Return the [X, Y] coordinate for the center point of the cell that contains the specified text.  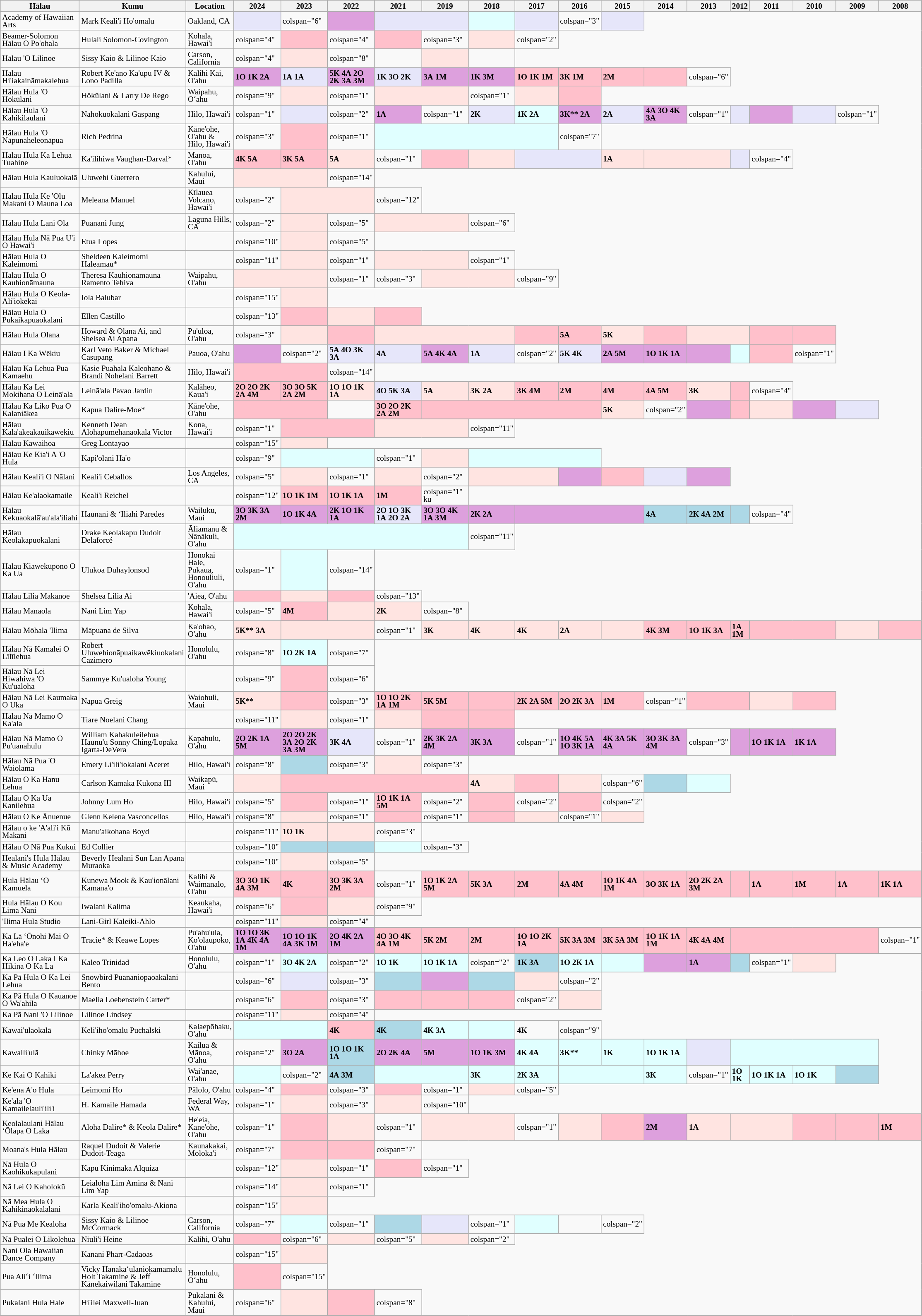
Kapi'olani Ha'o [133, 458]
Aloha Dalire* & Keola Dalire* [133, 1127]
Hālau O Nā Pua Kukui [40, 847]
1K 2A [537, 114]
2O 4K 2A 1M [351, 940]
Hālau Nā Mamo O Pu'uanahulu [40, 742]
Wai'anae, O'ahu [209, 1075]
Rich Pedrina [133, 137]
Location [209, 6]
Kasie Puahala Kaleohano & Brandi Nohelani Barrett [133, 372]
5K 3A [492, 884]
Sammye Ku'ualoha Young [133, 678]
Hālau Keolakapuokalani [40, 537]
Hālau Ka Lei Mokihana O Leinā'ala [40, 391]
4A 4M [580, 884]
1O 1K 1A 5M [398, 801]
colspan="1" ku [445, 495]
Federal Way, WA [209, 1104]
Sissy Kaio & Lilinoe Kaio [133, 58]
5A 4K 4A [445, 354]
Karla Keali'iho'omalu-Akiona [133, 1205]
1A 1M [740, 630]
William Kahakuleilehua Haunu'u Sonny Ching/Lōpaka Igarta-DeVera [133, 742]
Hālau O Ka Hanu Lehua [40, 783]
Hula Hālau O Kou Lima Nani [40, 907]
Ka Pā Hula O Kauanoe O Wa'ahila [40, 1000]
2O 2O 2K 2A 4M [257, 391]
Karl Veto Baker & Michael Casupang [133, 354]
Laguna Hills, CA [209, 223]
Nani Ola Hawaiian Dance Company [40, 1254]
Kumu [133, 6]
Maelia Loebenstein Carter* [133, 1000]
Tiare Noelani Chang [133, 719]
2O 1O 3K 1A 2O 2A [398, 514]
Pālolo, O'ahu [209, 1090]
1K 3O 2K [398, 77]
Sissy Kaio & Lilinoe McCormack [133, 1224]
1O 1O 2K 1A [537, 940]
Hālau I Ka Wēkiu [40, 354]
4A 3M [351, 1075]
Niuli'i Heine [133, 1239]
Nā Hula O Kaohikukapulani [40, 1168]
Carlson Kamaka Kukona III [133, 783]
Hālau o ke 'A'ali'i Kū Makani [40, 831]
Hālau Ke'alaokamaile [40, 495]
Kalihi, O'ahu [209, 1239]
2O 2O 2K 3A 2O 2K 3A 3M [304, 742]
4A 3O 4K 3A [665, 114]
2O 2K 2A 3M [708, 884]
Healani's Hula Hālau & Music Academy [40, 862]
Hālau O Ke Ānuenue [40, 816]
Hālau Manaola [40, 611]
Moana's Hula Hālau [40, 1149]
2K 4A 2M [708, 514]
1O 1K 3M [492, 1052]
2008 [900, 6]
3O 4K 2A [304, 962]
Lani-Girl Kaleiki-Ahlo [133, 921]
Hulali Solomon-Covington [133, 40]
2K 2A 5M [537, 700]
Ka Leo O Laka I Ka Hikina O Ka Lā [40, 962]
Ellen Castillo [133, 316]
Hālau Hula Ke 'Olu Makani O Mauna Loa [40, 200]
1O 1K 4A 1M [623, 884]
3K** [580, 1052]
Kahului, Maui [209, 178]
2024 [257, 6]
Nā Lei O Kaholokū [40, 1186]
1O 4K 5A 1O 3K 1A [580, 742]
2O 2K 1A 5M [257, 742]
Nā Mea Hula O Kahikinaokalālani [40, 1205]
1K [623, 1052]
Oakland, CA [209, 21]
2011 [771, 6]
Academy of Hawaiian Arts [40, 21]
Hālau Hula O Kauhionāmauna [40, 279]
Leialoha Lim Amina & Nani Lim Yap [133, 1186]
1O 1K 3A [708, 630]
Chinky Māhoe [133, 1052]
1O 1K 2A [257, 77]
1O 1K 4A [304, 514]
2015 [623, 6]
5K 2M [445, 940]
Manu'aikohana Boyd [133, 831]
Hālau Hula 'O Hōkūlani [40, 95]
3K 5A 3M [623, 940]
Glenn Kelena Vasconcellos [133, 816]
Mark Keali'i Ho'omalu [133, 21]
Kapua Dalire-Moe* [133, 409]
3K 4A [351, 742]
Hula Hālau ‘O Kamuela [40, 884]
3O 3O 1K 4A 3M [257, 884]
Keli'iho'omalu Puchalski [133, 1030]
5K** 3A [257, 630]
Lilinoe Lindsey [133, 1015]
5K 4K [580, 354]
Kāne'ohe, O'ahu & Hilo, Hawai'i [209, 137]
Hālau Nā Pua 'O Waiolama [40, 764]
Nā Pua Me Kealoha [40, 1224]
Hālau Ka Lehua Pua Kamaehu [40, 372]
Beamer-Solomon Hālau O Po'ohala [40, 40]
Tracie* & Keawe Lopes [133, 940]
5K** [257, 700]
Kawaili'ulā [40, 1052]
H. Kamaile Hamada [133, 1104]
Kanani Pharr-Cadaoas [133, 1254]
1O 1K 2A 5M [445, 884]
Beverly Healani Sun Lan Apana Muraoka [133, 862]
Leinā'ala Pavao Jardin [133, 391]
Kalihi & Waimānalo, O'ahu [209, 884]
Hālau Hula Nā Pua U'i O Hawai'i [40, 241]
Kona, Hawai'i [209, 428]
4A 5M [665, 391]
Hālau Nā Lei Hiwahiwa 'O Ku'ualoha [40, 678]
Robert Ke'ano Ka'upu IV & Lono Padilla [133, 77]
Hālau [40, 6]
Waikapū, Maui [209, 783]
Hālau Hula O Keola-Ali'iokekai [40, 297]
Hālau Hula Kauluokalā [40, 178]
Kawai'ulaokalā [40, 1030]
Ka Lā ‘Ōnohi Mai O Ha'eha'e [40, 940]
Pukalani & Kahului, Maui [209, 1302]
Ed Collier [133, 847]
Hi'ilei Maxwell-Juan [133, 1302]
Pu'uloa, O'ahu [209, 334]
5A 4O 3K 3A [351, 354]
3K 2A [492, 391]
2022 [351, 6]
Hālau Nā Mamo O Ka'ala [40, 719]
3O 3O 5K 2A 2M [304, 391]
Hālau Keali'i O Nālani [40, 477]
Etua Lopes [133, 241]
Hālau Lilia Makanoe [40, 596]
4K 3M [665, 630]
Mānoa, O'ahu [209, 159]
4K 3A [445, 1030]
3O 2A [304, 1052]
Wailuku, Maui [209, 514]
Kaleo Trinidad [133, 962]
Puanani Jung [133, 223]
5M [445, 1052]
Waipahu, O'ahu [209, 279]
Ke'ala 'O Kamailelauli'ili'i [40, 1104]
Hālau Hula Lani Ola [40, 223]
1O 1K 1A 1M [665, 940]
Snowbird Puananiopaoakalani Bento [133, 981]
Ulukoa Duhaylonsod [133, 570]
Ke'ena A'o Hula [40, 1090]
Hālau Hula 'O Kahikilaulani [40, 114]
1K 3M [492, 77]
3A 1M [445, 77]
3O 3K 3A 4M [665, 742]
Nāpua Greig [133, 700]
Kaunakakai, Moloka'i [209, 1149]
Keolalaulani Hālau ‘Ōlapa O Laka [40, 1127]
Ke Kai O Kahiki [40, 1075]
Kīlauea Volcano, Hawai'i [209, 200]
Waipahu, Oʻahu [209, 95]
Raquel Dudoit & Valerie Dudoit-Teaga [133, 1149]
2016 [580, 6]
Āliamanu & Nānākuli, O'ahu [209, 537]
Leimomi Ho [133, 1090]
Johnny Lum Ho [133, 801]
Pukalani Hula Hale [40, 1302]
1A 1A [304, 77]
2017 [537, 6]
2K 2A [492, 514]
Hālau Ka Liko Pua O Kalaniākea [40, 409]
Sheldeen Kaleimomi Haleamau* [133, 260]
Hālau O Ka Ua Kanilehua [40, 801]
1O 1O 1K 4A 3K 1M [304, 940]
Hālau Kekuaokalā'au'ala'iliahi [40, 514]
Robert Uluwehionāpuaikawēkiuokalani Cazimero [133, 652]
3K 1M [580, 77]
Keaukaha, Hawai'i [209, 907]
Ka Pā Hula O Ka Lei Lehua [40, 981]
3K 3A [492, 742]
Theresa Kauhionāmauna Ramento Tehiva [133, 279]
Kenneth Dean Alohapumehanaokalā Victor [133, 428]
Shelsea Lilia Ai [133, 596]
Hālau Kawaihoa [40, 443]
'Ilima Hula Studio [40, 921]
2O 2K 3A [580, 700]
Kāne'ohe, O'ahu [209, 409]
Ka'ilihiwa Vaughan-Darval* [133, 159]
Hālau Hula Olana [40, 334]
5K 4A 2O 2K 3A 3M [351, 77]
4K 5A [257, 159]
Keali'i Ceballos [133, 477]
Vicky Hanakaʻulaniokamāmalu Holt Takamine & Jeff Kānekaiwilani Takamine [133, 1277]
Emery Li'ili'iokalani Aceret [133, 764]
3O 2O 2K 2A 2M [398, 409]
Pauoa, O'ahu [209, 354]
Ka Pā Nani 'O Lilinoe [40, 1015]
Nā Pualei O Likolehua [40, 1239]
Pu'ahu'ula, Ko'olaupoko, O'ahu [209, 940]
Los Angeles, CA [209, 477]
3K** 2A [580, 114]
Haunani & ‘Iliahi Paredes [133, 514]
4K 4A 4M [708, 940]
1O 1O 2K 1A 1M [398, 700]
Drake Keolakapu Dudoit Delaforcé [133, 537]
Meleana Manuel [133, 200]
1O 1O 3K 1A 4K 4A 1M [257, 940]
2K 1O 1K 1A [351, 514]
2009 [857, 6]
Hālau Hula O Pukaikapuaokalani [40, 316]
Hālau Nā Kamalei O Līlīlehua [40, 652]
2013 [708, 6]
Greg Lontayao [133, 443]
2K 3K 2A 4M [445, 742]
Hālau Nā Lei Kaumaka O Uka [40, 700]
Keali'i Reichel [133, 495]
Uluwehi Guerrero [133, 178]
Kapu Kinimaka Alquiza [133, 1168]
1K 3A [537, 962]
Kapahulu, O'ahu [209, 742]
2014 [665, 6]
Hālau Kiawekūpono O Ka Ua [40, 570]
Pua Aliʻi ʻIlima [40, 1277]
Kailua & Mānoa, O'ahu [209, 1052]
2A 5M [623, 354]
4O 5K 3A [398, 391]
2O 2K 4A [398, 1052]
Waiohuli, Maui [209, 700]
Kunewa Mook & Kau'ionālani Kamana'o [133, 884]
Honokai Hale, Pukaua, Honouliuli, O'ahu [209, 570]
2010 [814, 6]
Hālau Ke Kia'i A 'O Hula [40, 458]
2012 [740, 6]
4K 4A [537, 1052]
Hālau Kala'akeakauikawēkiu [40, 428]
Honolulu, Oʻahu [209, 1277]
Kalihi Kai, O'ahu [209, 77]
3K 4M [537, 391]
Hālau Hula 'O Nāpunaheleonāpua [40, 137]
Hālau Hula Ka Lehua Tuahine [40, 159]
2019 [445, 6]
Nāhōkūokalani Gaspang [133, 114]
Kalaepōhaku, O'ahu [209, 1030]
Kalāheo, Kaua'i [209, 391]
Ka'ohao, O'ahu [209, 630]
2018 [492, 6]
Hālau Hula O Kaleimomi [40, 260]
La'akea Perry [133, 1075]
2K 3A [537, 1075]
Nani Lim Yap [133, 611]
Māpuana de Silva [133, 630]
3O 3O 4K 1A 3M [445, 514]
Hālau 'O Lilinoe [40, 58]
4K 3A 5K 4A [623, 742]
'Aiea, O'ahu [209, 596]
Howard & Olana Ai, and Shelsea Ai Apana [133, 334]
Iola Balubar [133, 297]
Hōkūlani & Larry De Rego [133, 95]
Iwalani Kalima [133, 907]
3O 3K 1A [665, 884]
Hālau Mōhala 'Ilima [40, 630]
5K 5M [445, 700]
Hālau Hi'iakaināmakalehua [40, 77]
He'eia, Kāne'ohe, O'ahu [209, 1127]
5K 3A 3M [580, 940]
2021 [398, 6]
4O 3O 4K 4A 1M [398, 940]
2023 [304, 6]
3K 5A [304, 159]
